Determine the (x, y) coordinate at the center of the cell enclosing the given text.  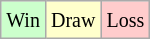
Loss (126, 20)
Draw (72, 20)
Win (24, 20)
